Find where the given text appears and provide that cell's center as (x, y) coordinate. 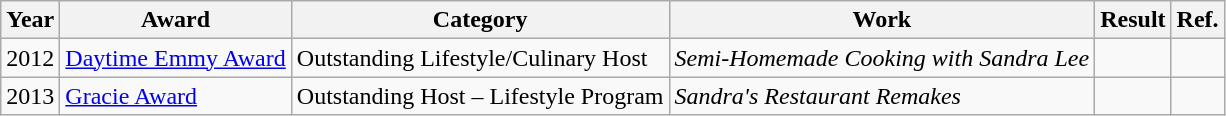
2012 (30, 58)
Category (480, 20)
Sandra's Restaurant Remakes (882, 96)
Award (176, 20)
Outstanding Lifestyle/Culinary Host (480, 58)
Semi-Homemade Cooking with Sandra Lee (882, 58)
Year (30, 20)
Work (882, 20)
Outstanding Host – Lifestyle Program (480, 96)
Result (1133, 20)
2013 (30, 96)
Ref. (1198, 20)
Gracie Award (176, 96)
Daytime Emmy Award (176, 58)
